Determine the [x, y] coordinate at the center of the cell enclosing the given text.  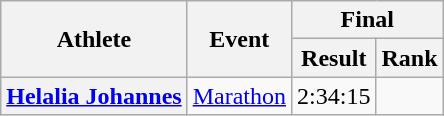
2:34:15 [334, 96]
Event [239, 39]
Marathon [239, 96]
Rank [410, 58]
Final [368, 20]
Helalia Johannes [94, 96]
Result [334, 58]
Athlete [94, 39]
